Output the (x, y) coordinate of the center of the cell containing the given text.  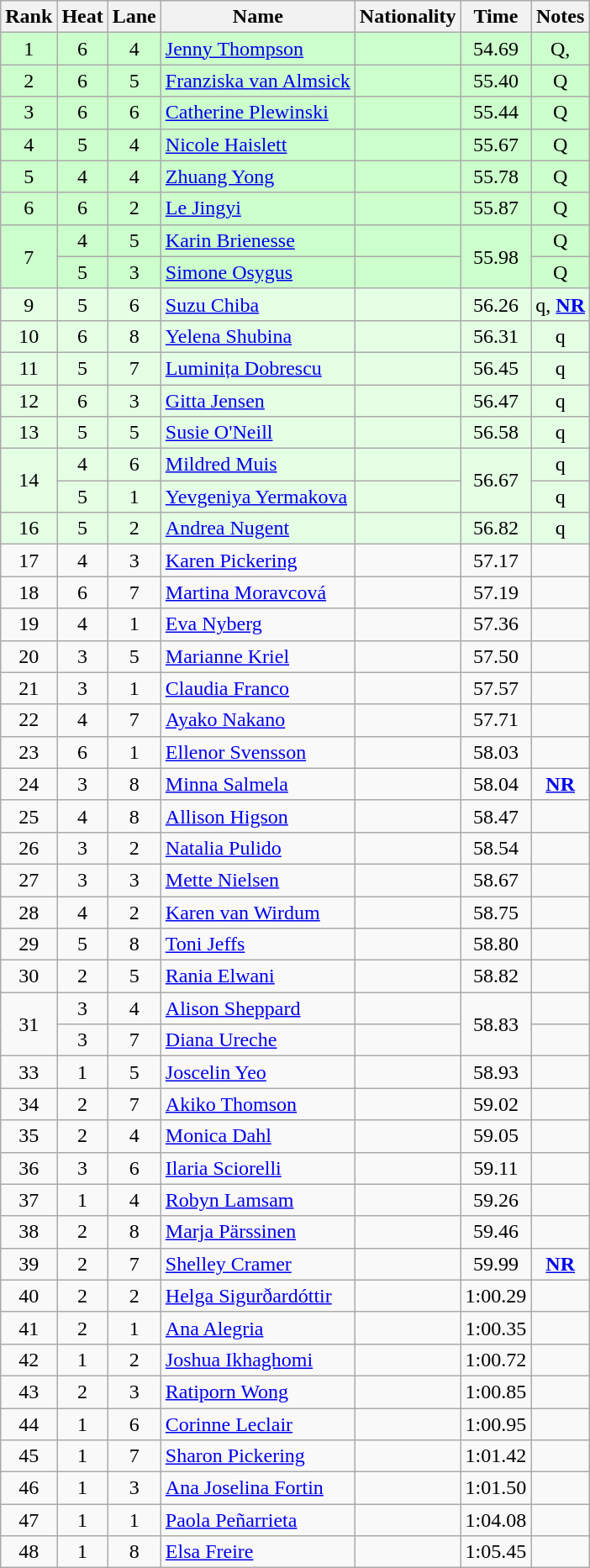
Andrea Nugent (257, 529)
58.04 (496, 784)
48 (29, 1552)
58.80 (496, 944)
Ayako Nakano (257, 720)
Ana Joselina Fortin (257, 1488)
Le Jingyi (257, 208)
Sharon Pickering (257, 1456)
41 (29, 1328)
43 (29, 1392)
57.71 (496, 720)
1:05.45 (496, 1552)
56.26 (496, 304)
Ana Alegria (257, 1328)
57.50 (496, 656)
16 (29, 529)
Corinne Leclair (257, 1424)
Robyn Lamsam (257, 1200)
42 (29, 1360)
17 (29, 560)
54.69 (496, 49)
Jenny Thompson (257, 49)
Yelena Shubina (257, 336)
56.31 (496, 336)
29 (29, 944)
Gitta Jensen (257, 401)
33 (29, 1072)
28 (29, 912)
23 (29, 752)
58.03 (496, 752)
38 (29, 1232)
13 (29, 433)
46 (29, 1488)
Shelley Cramer (257, 1264)
1:01.50 (496, 1488)
Toni Jeffs (257, 944)
19 (29, 624)
55.40 (496, 81)
Name (257, 17)
12 (29, 401)
Ilaria Sciorelli (257, 1168)
56.58 (496, 433)
11 (29, 368)
Heat (82, 17)
58.54 (496, 848)
Zhuang Yong (257, 176)
22 (29, 720)
Eva Nyberg (257, 624)
Karen Pickering (257, 560)
57.36 (496, 624)
Nicole Haislett (257, 145)
Yevgeniya Yermakova (257, 497)
Mette Nielsen (257, 880)
1:00.35 (496, 1328)
20 (29, 656)
Marianne Kriel (257, 656)
Akiko Thomson (257, 1104)
25 (29, 816)
55.44 (496, 113)
Monica Dahl (257, 1136)
57.17 (496, 560)
1:00.72 (496, 1360)
Allison Higson (257, 816)
18 (29, 592)
Helga Sigurðardóttir (257, 1296)
Natalia Pulido (257, 848)
Nationality (408, 17)
Elsa Freire (257, 1552)
Rank (29, 17)
56.45 (496, 368)
59.99 (496, 1264)
q, NR (561, 304)
Marja Pärssinen (257, 1232)
Paola Peñarrieta (257, 1520)
57.57 (496, 688)
58.83 (496, 1024)
Mildred Muis (257, 465)
57.19 (496, 592)
1:04.08 (496, 1520)
Ratiporn Wong (257, 1392)
Rania Elwani (257, 976)
Ellenor Svensson (257, 752)
34 (29, 1104)
55.98 (496, 256)
59.46 (496, 1232)
30 (29, 976)
Karin Brienesse (257, 240)
Suzu Chiba (257, 304)
45 (29, 1456)
Q, (561, 49)
Time (496, 17)
Joscelin Yeo (257, 1072)
31 (29, 1024)
47 (29, 1520)
Susie O'Neill (257, 433)
Alison Sheppard (257, 1008)
58.67 (496, 880)
27 (29, 880)
Minna Salmela (257, 784)
24 (29, 784)
56.47 (496, 401)
59.05 (496, 1136)
58.75 (496, 912)
Simone Osygus (257, 272)
Luminița Dobrescu (257, 368)
1:01.42 (496, 1456)
58.47 (496, 816)
10 (29, 336)
55.78 (496, 176)
1:00.95 (496, 1424)
58.93 (496, 1072)
14 (29, 481)
56.82 (496, 529)
Lane (134, 17)
59.02 (496, 1104)
Catherine Plewinski (257, 113)
55.67 (496, 145)
40 (29, 1296)
Notes (561, 17)
39 (29, 1264)
1:00.85 (496, 1392)
59.11 (496, 1168)
Diana Ureche (257, 1040)
58.82 (496, 976)
9 (29, 304)
26 (29, 848)
37 (29, 1200)
Joshua Ikhaghomi (257, 1360)
21 (29, 688)
55.87 (496, 208)
36 (29, 1168)
Franziska van Almsick (257, 81)
Martina Moravcová (257, 592)
Claudia Franco (257, 688)
44 (29, 1424)
1:00.29 (496, 1296)
Karen van Wirdum (257, 912)
59.26 (496, 1200)
35 (29, 1136)
56.67 (496, 481)
